For the text-containing cell, return its midpoint in (X, Y) coordinate format. 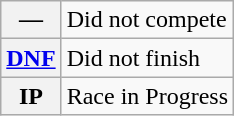
— (31, 20)
Did not compete (147, 20)
Did not finish (147, 58)
DNF (31, 58)
Race in Progress (147, 96)
IP (31, 96)
